Locate the cell with the specified text and output its (X, Y) center coordinate. 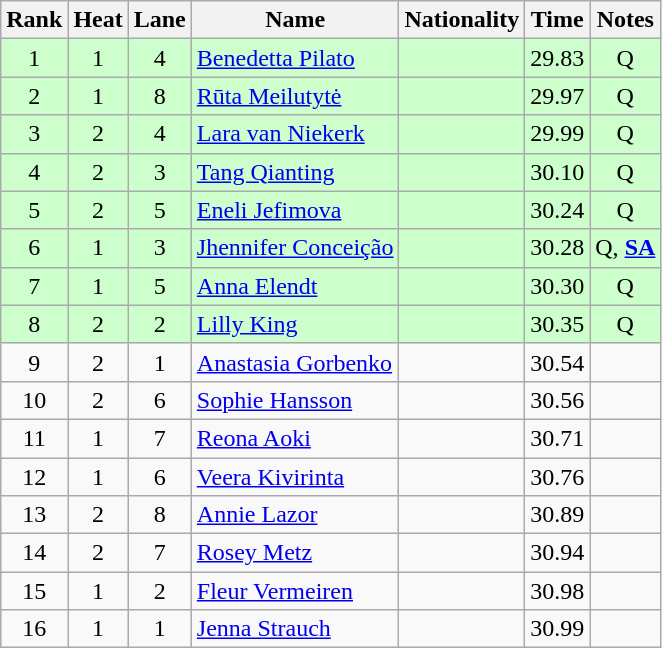
30.99 (558, 629)
Benedetta Pilato (295, 58)
Time (558, 20)
Notes (626, 20)
29.83 (558, 58)
Rosey Metz (295, 553)
Nationality (462, 20)
Rūta Meilutytė (295, 96)
Jhennifer Conceição (295, 248)
30.30 (558, 286)
Tang Qianting (295, 172)
29.99 (558, 134)
Eneli Jefimova (295, 210)
Veera Kivirinta (295, 477)
Anna Elendt (295, 286)
Q, SA (626, 248)
14 (34, 553)
Annie Lazor (295, 515)
Lilly King (295, 324)
29.97 (558, 96)
Lara van Niekerk (295, 134)
16 (34, 629)
30.56 (558, 400)
30.89 (558, 515)
30.98 (558, 591)
Jenna Strauch (295, 629)
30.24 (558, 210)
Rank (34, 20)
12 (34, 477)
Name (295, 20)
Reona Aoki (295, 438)
Lane (160, 20)
30.54 (558, 362)
11 (34, 438)
10 (34, 400)
13 (34, 515)
30.76 (558, 477)
30.35 (558, 324)
15 (34, 591)
9 (34, 362)
30.94 (558, 553)
30.28 (558, 248)
Heat (98, 20)
30.71 (558, 438)
Anastasia Gorbenko (295, 362)
Sophie Hansson (295, 400)
30.10 (558, 172)
Fleur Vermeiren (295, 591)
